Pinpoint the cell where the given text exists, returning its [x, y] midpoint coordinate. 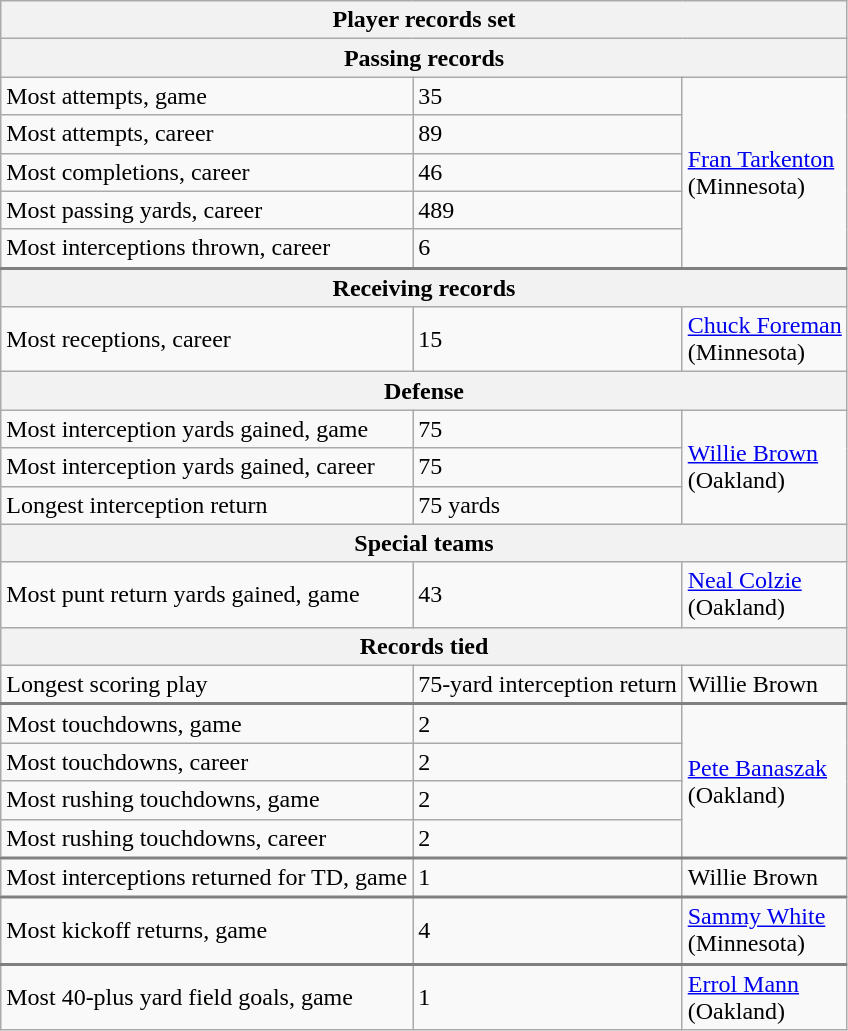
Player records set [424, 20]
75-yard interception return [548, 684]
Chuck Foreman(Minnesota) [764, 340]
Receiving records [424, 288]
Longest scoring play [207, 684]
Most receptions, career [207, 340]
Most interceptions thrown, career [207, 248]
Fran Tarkenton(Minnesota) [764, 172]
Most interceptions returned for TD, game [207, 878]
43 [548, 594]
Most passing yards, career [207, 210]
35 [548, 96]
489 [548, 210]
Records tied [424, 646]
Errol Mann(Oakland) [764, 997]
Willie Brown(Oakland) [764, 467]
Most attempts, career [207, 134]
Most completions, career [207, 172]
Neal Colzie(Oakland) [764, 594]
Most interception yards gained, career [207, 467]
Most rushing touchdowns, game [207, 800]
Most touchdowns, career [207, 762]
75 yards [548, 505]
Most kickoff returns, game [207, 930]
Most 40-plus yard field goals, game [207, 997]
15 [548, 340]
Longest interception return [207, 505]
Most rushing touchdowns, career [207, 838]
46 [548, 172]
Sammy White(Minnesota) [764, 930]
Defense [424, 391]
6 [548, 248]
Passing records [424, 58]
89 [548, 134]
Most attempts, game [207, 96]
Pete Banaszak(Oakland) [764, 781]
4 [548, 930]
Most touchdowns, game [207, 724]
Most interception yards gained, game [207, 429]
Special teams [424, 543]
Most punt return yards gained, game [207, 594]
